Capture the cell that displays the provided text and extract its (X, Y) central coordinate. 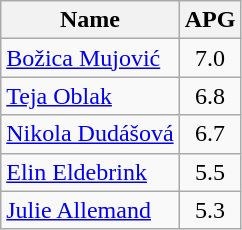
7.0 (210, 58)
Name (90, 20)
Božica Mujović (90, 58)
5.5 (210, 172)
6.8 (210, 96)
APG (210, 20)
5.3 (210, 210)
6.7 (210, 134)
Teja Oblak (90, 96)
Nikola Dudášová (90, 134)
Elin Eldebrink (90, 172)
Julie Allemand (90, 210)
